Pinpoint the cell where the given text exists, returning its (x, y) midpoint coordinate. 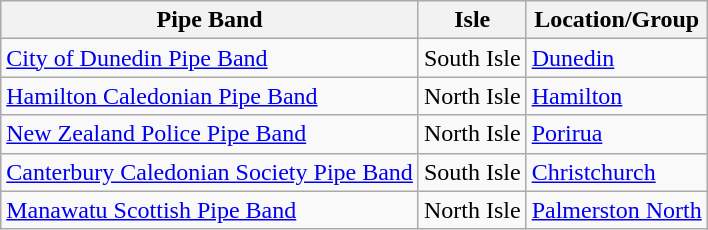
Christchurch (616, 172)
Pipe Band (210, 20)
Location/Group (616, 20)
Hamilton (616, 96)
City of Dunedin Pipe Band (210, 58)
Hamilton Caledonian Pipe Band (210, 96)
Isle (472, 20)
Manawatu Scottish Pipe Band (210, 210)
Palmerston North (616, 210)
Dunedin (616, 58)
Porirua (616, 134)
Canterbury Caledonian Society Pipe Band (210, 172)
New Zealand Police Pipe Band (210, 134)
